Scan for the cell matching the given text and deliver its [X, Y] coordinate at center. 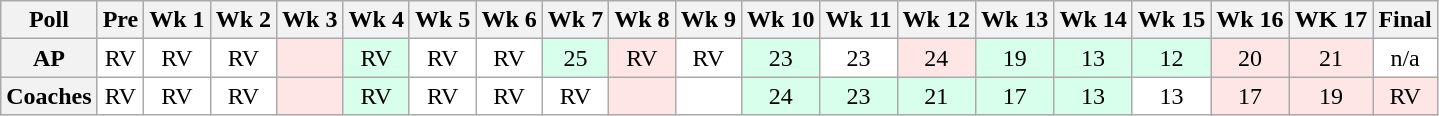
Pre [120, 20]
25 [575, 58]
Wk 3 [310, 20]
n/a [1405, 58]
20 [1250, 58]
Wk 14 [1093, 20]
12 [1171, 58]
Wk 7 [575, 20]
Wk 15 [1171, 20]
Wk 5 [442, 20]
Wk 1 [177, 20]
Wk 13 [1014, 20]
Wk 2 [243, 20]
Wk 4 [376, 20]
Final [1405, 20]
Wk 11 [858, 20]
Wk 6 [509, 20]
Coaches [49, 96]
Wk 12 [936, 20]
Wk 16 [1250, 20]
AP [49, 58]
Poll [49, 20]
Wk 10 [781, 20]
Wk 9 [708, 20]
Wk 8 [642, 20]
WK 17 [1331, 20]
